Identify which cell holds the provided text, then report its [X, Y] central coordinate. 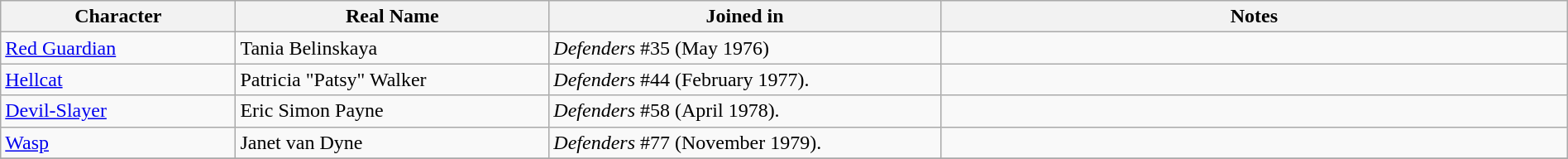
Hellcat [118, 79]
Janet van Dyne [392, 142]
Notes [1254, 17]
Defenders #44 (February 1977). [745, 79]
Defenders #35 (May 1976) [745, 48]
Tania Belinskaya [392, 48]
Real Name [392, 17]
Joined in [745, 17]
Red Guardian [118, 48]
Patricia "Patsy" Walker [392, 79]
Defenders #58 (April 1978). [745, 111]
Devil-Slayer [118, 111]
Eric Simon Payne [392, 111]
Defenders #77 (November 1979). [745, 142]
Wasp [118, 142]
Character [118, 17]
